Search for the cell housing the specified text and yield its [x, y] center coordinate. 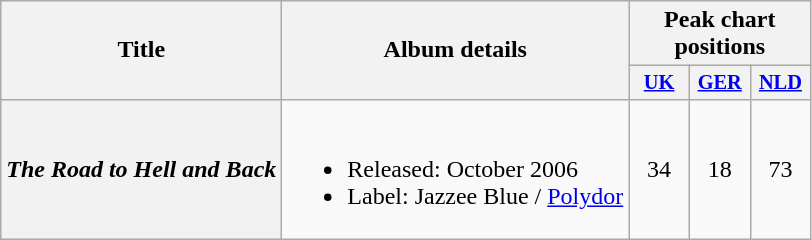
Released: October 2006Label: Jazzee Blue / Polydor [456, 169]
NLD [780, 83]
34 [660, 169]
GER [720, 83]
Title [142, 50]
Album details [456, 50]
The Road to Hell and Back [142, 169]
UK [660, 83]
73 [780, 169]
Peak chart positions [720, 34]
18 [720, 169]
